Identify which cell holds the provided text, then report its (x, y) central coordinate. 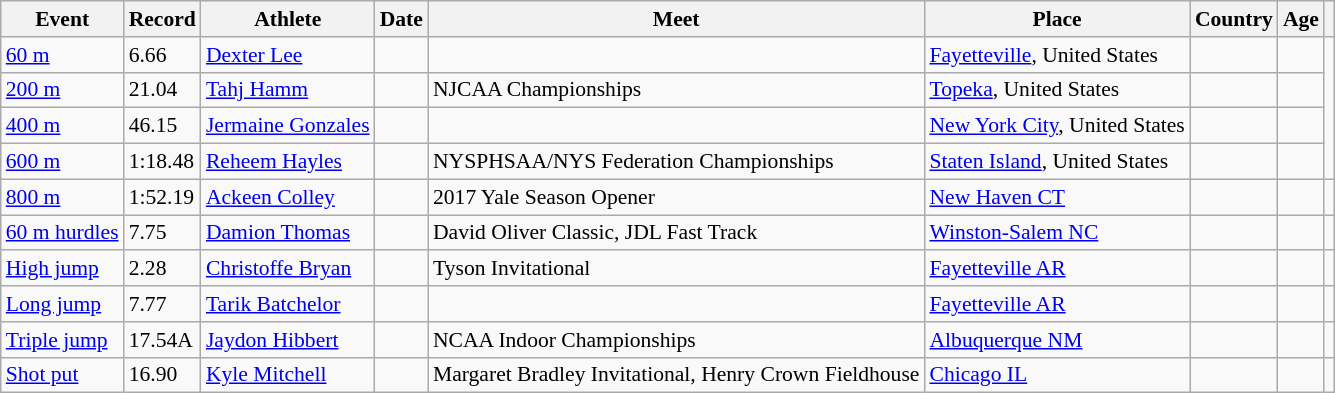
Reheem Hayles (288, 162)
Ackeen Colley (288, 197)
Damion Thomas (288, 233)
Place (1056, 19)
Shot put (62, 375)
800 m (62, 197)
Albuquerque NM (1056, 340)
NYSPHSAA/NYS Federation Championships (676, 162)
200 m (62, 90)
Tyson Invitational (676, 269)
Country (1234, 19)
17.54A (162, 340)
Topeka, United States (1056, 90)
Staten Island, United States (1056, 162)
60 m hurdles (62, 233)
400 m (62, 126)
2.28 (162, 269)
Jermaine Gonzales (288, 126)
Age (1301, 19)
Athlete (288, 19)
Chicago IL (1056, 375)
Event (62, 19)
1:52.19 (162, 197)
1:18.48 (162, 162)
2017 Yale Season Opener (676, 197)
Dexter Lee (288, 55)
David Oliver Classic, JDL Fast Track (676, 233)
New Haven CT (1056, 197)
6.66 (162, 55)
Kyle Mitchell (288, 375)
NCAA Indoor Championships (676, 340)
21.04 (162, 90)
Margaret Bradley Invitational, Henry Crown Fieldhouse (676, 375)
Record (162, 19)
600 m (62, 162)
NJCAA Championships (676, 90)
Winston-Salem NC (1056, 233)
Tarik Batchelor (288, 304)
16.90 (162, 375)
Jaydon Hibbert (288, 340)
60 m (62, 55)
7.77 (162, 304)
Meet (676, 19)
Long jump (62, 304)
Date (402, 19)
Tahj Hamm (288, 90)
Fayetteville, United States (1056, 55)
46.15 (162, 126)
Triple jump (62, 340)
New York City, United States (1056, 126)
High jump (62, 269)
Christoffe Bryan (288, 269)
7.75 (162, 233)
